From the cell containing the given text, extract its center point as [x, y] coordinate. 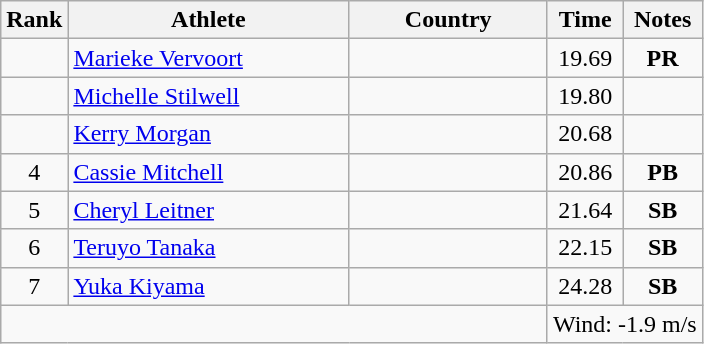
20.68 [584, 134]
4 [34, 172]
Wind: -1.9 m/s [624, 324]
7 [34, 286]
5 [34, 210]
Cheryl Leitner [208, 210]
6 [34, 248]
PB [662, 172]
Time [584, 20]
Teruyo Tanaka [208, 248]
Notes [662, 20]
Yuka Kiyama [208, 286]
19.80 [584, 96]
24.28 [584, 286]
22.15 [584, 248]
Marieke Vervoort [208, 58]
Rank [34, 20]
Kerry Morgan [208, 134]
20.86 [584, 172]
Michelle Stilwell [208, 96]
Country [448, 20]
Athlete [208, 20]
Cassie Mitchell [208, 172]
PR [662, 58]
21.64 [584, 210]
19.69 [584, 58]
